Identify which cell holds the provided text, then report its [X, Y] central coordinate. 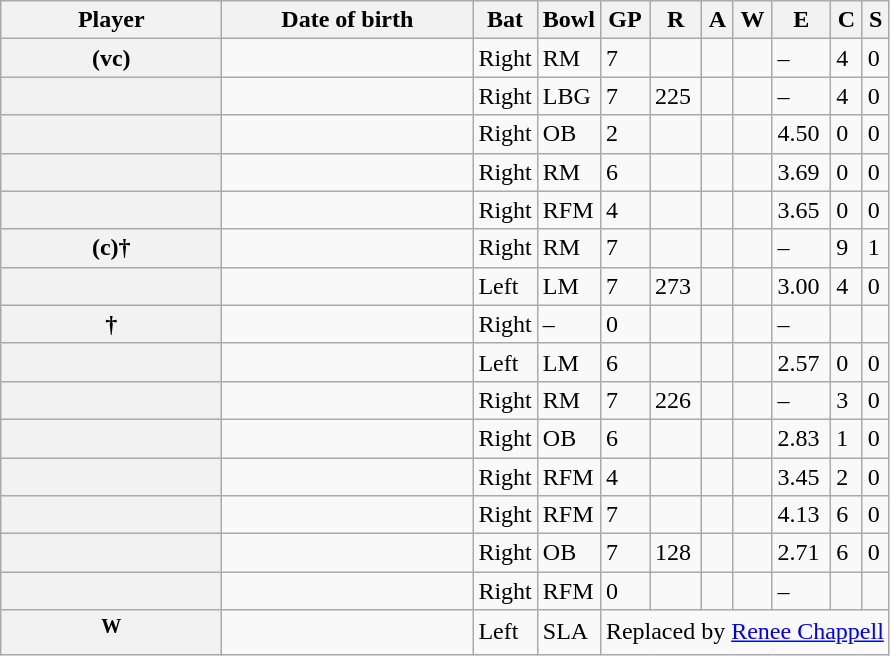
3.00 [802, 286]
4.50 [802, 134]
E [802, 20]
Player [112, 20]
LBG [568, 96]
A [718, 20]
273 [676, 286]
3.65 [802, 210]
SLA [568, 632]
R [676, 20]
† [112, 324]
(vc) [112, 58]
3 [846, 400]
Bowl [568, 20]
C [846, 20]
226 [676, 400]
2.83 [802, 438]
3.69 [802, 172]
S [876, 20]
GP [624, 20]
128 [676, 553]
Bat [505, 20]
(c)† [112, 248]
4.13 [802, 515]
Replaced by Renee Chappell [744, 632]
9 [846, 248]
2.71 [802, 553]
2.57 [802, 362]
225 [676, 96]
3.45 [802, 477]
Date of birth [348, 20]
